Determine the [x, y] coordinate at the center of the cell enclosing the given text.  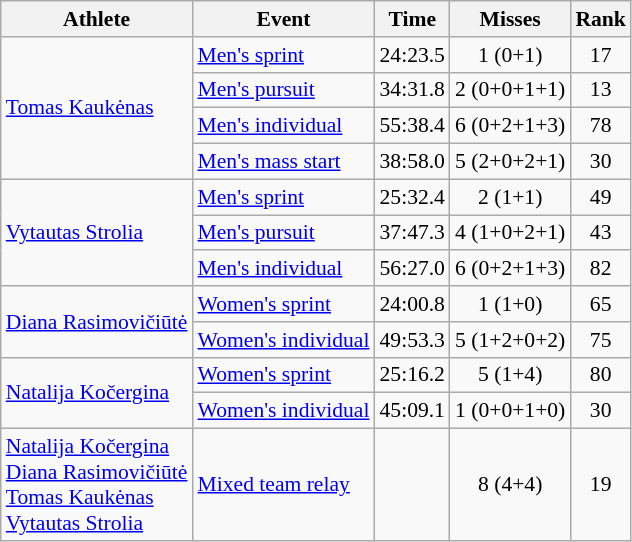
37:47.3 [412, 233]
34:31.8 [412, 90]
Athlete [97, 19]
55:38.4 [412, 126]
17 [600, 55]
8 (4+4) [510, 485]
5 (2+0+2+1) [510, 162]
Rank [600, 19]
75 [600, 340]
56:27.0 [412, 269]
13 [600, 90]
Mixed team relay [284, 485]
Men's mass start [284, 162]
65 [600, 304]
82 [600, 269]
25:16.2 [412, 375]
80 [600, 375]
1 (1+0) [510, 304]
1 (0+0+1+0) [510, 411]
Natalija Kočergina [97, 392]
25:32.4 [412, 197]
4 (1+0+2+1) [510, 233]
78 [600, 126]
Time [412, 19]
Tomas Kaukėnas [97, 108]
24:00.8 [412, 304]
Natalija KočerginaDiana RasimovičiūtėTomas KaukėnasVytautas Strolia [97, 485]
Diana Rasimovičiūtė [97, 322]
Vytautas Strolia [97, 232]
5 (1+4) [510, 375]
24:23.5 [412, 55]
Event [284, 19]
19 [600, 485]
2 (1+1) [510, 197]
38:58.0 [412, 162]
1 (0+1) [510, 55]
5 (1+2+0+2) [510, 340]
45:09.1 [412, 411]
49 [600, 197]
43 [600, 233]
Misses [510, 19]
49:53.3 [412, 340]
2 (0+0+1+1) [510, 90]
